Capture the cell that displays the provided text and extract its [x, y] central coordinate. 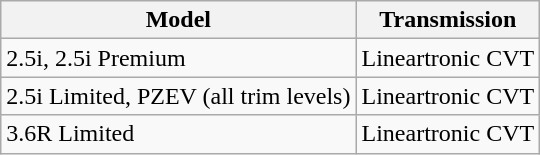
Model [178, 20]
Transmission [448, 20]
3.6R Limited [178, 134]
2.5i Limited, PZEV (all trim levels) [178, 96]
2.5i, 2.5i Premium [178, 58]
